Extract the [X, Y] coordinate from the center of the cell holding the provided text.  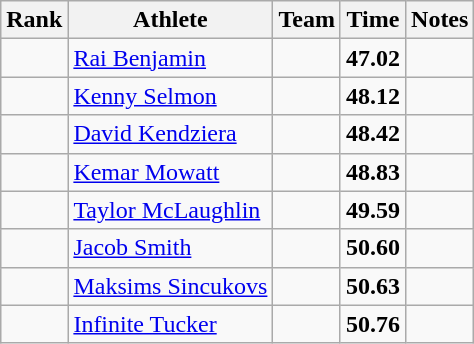
47.02 [372, 58]
Rank [34, 20]
48.83 [372, 172]
Time [372, 20]
48.12 [372, 96]
Jacob Smith [170, 248]
Athlete [170, 20]
50.76 [372, 324]
49.59 [372, 210]
Team [307, 20]
Kemar Mowatt [170, 172]
50.60 [372, 248]
Infinite Tucker [170, 324]
Maksims Sincukovs [170, 286]
Kenny Selmon [170, 96]
David Kendziera [170, 134]
Taylor McLaughlin [170, 210]
48.42 [372, 134]
Rai Benjamin [170, 58]
Notes [440, 20]
50.63 [372, 286]
